From the cell containing the given text, extract its center point as [X, Y] coordinate. 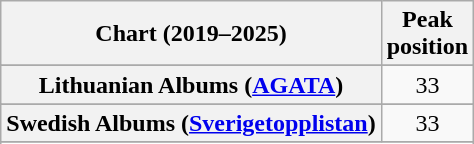
Peakposition [427, 34]
Chart (2019–2025) [191, 34]
Lithuanian Albums (AGATA) [191, 85]
Swedish Albums (Sverigetopplistan) [191, 123]
